Locate the cell with the specified text and output its [X, Y] center coordinate. 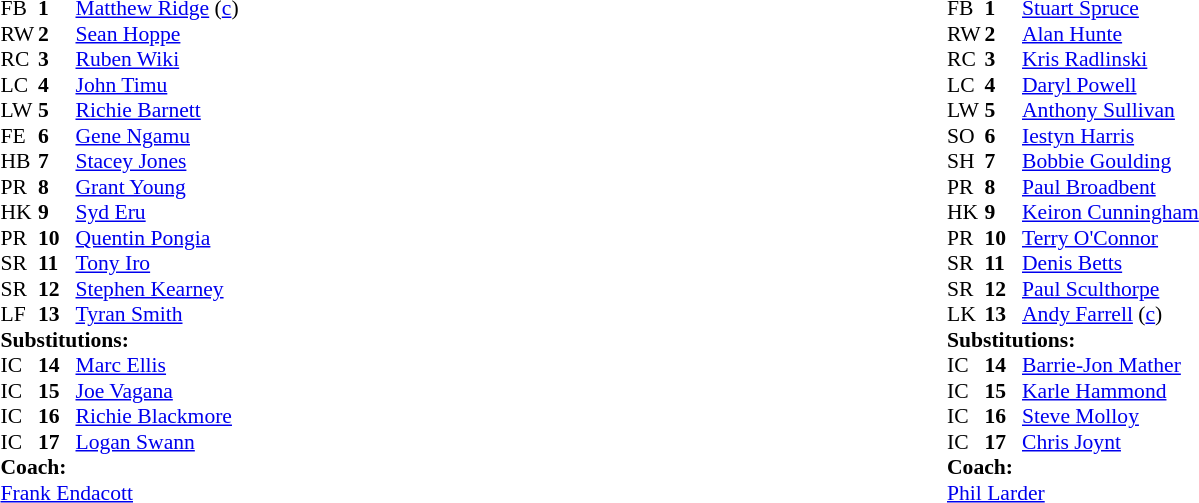
Richie Blackmore [158, 417]
FE [19, 136]
Andy Farrell (c) [1110, 315]
Karle Hammond [1110, 391]
Denis Betts [1110, 263]
Paul Sculthorpe [1110, 289]
Chris Joynt [1110, 442]
Barrie-Jon Mather [1110, 365]
Paul Broadbent [1110, 187]
Alan Hunte [1110, 34]
HB [19, 161]
Gene Ngamu [158, 136]
Joe Vagana [158, 391]
LK [966, 315]
Marc Ellis [158, 365]
Richie Barnett [158, 111]
Bobbie Goulding [1110, 161]
Terry O'Connor [1110, 238]
Stacey Jones [158, 161]
Logan Swann [158, 442]
Anthony Sullivan [1110, 111]
Tony Iro [158, 263]
Grant Young [158, 187]
Steve Molloy [1110, 417]
Keiron Cunningham [1110, 213]
Daryl Powell [1110, 85]
Kris Radlinski [1110, 59]
Syd Eru [158, 213]
John Timu [158, 85]
SH [966, 161]
Quentin Pongia [158, 238]
Sean Hoppe [158, 34]
SO [966, 136]
Tyran Smith [158, 315]
Ruben Wiki [158, 59]
Iestyn Harris [1110, 136]
Stephen Kearney [158, 289]
LF [19, 315]
